Capture the cell that displays the provided text and extract its [X, Y] central coordinate. 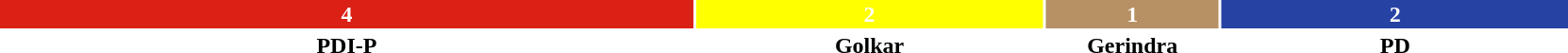
4 [347, 14]
1 [1132, 14]
